Detect which cell encompasses the target text, then output its [x, y] center coordinate. 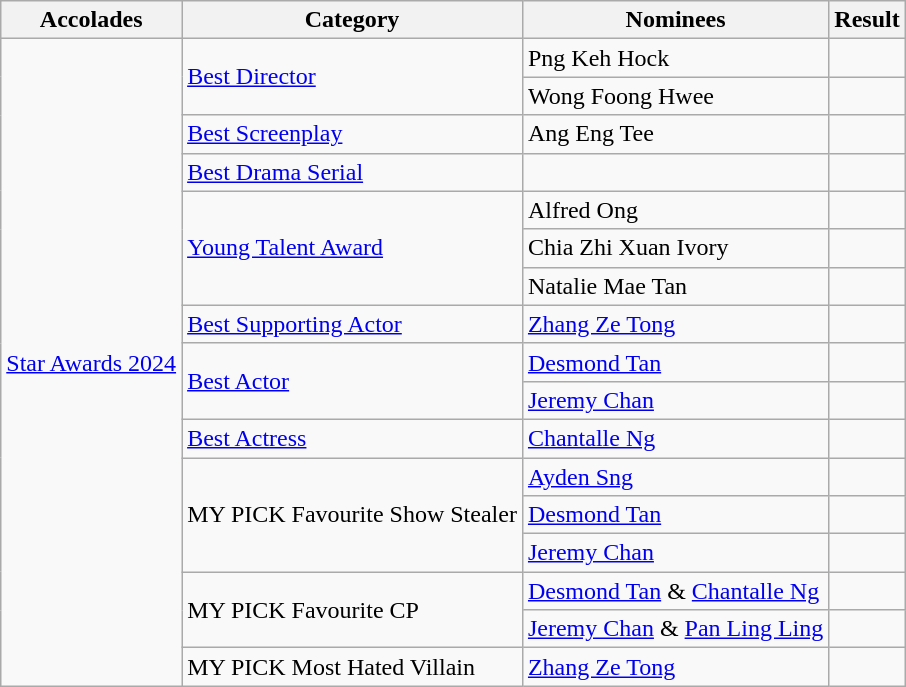
Best Actress [352, 438]
Best Screenplay [352, 134]
Nominees [675, 20]
Young Talent Award [352, 248]
Alfred Ong [675, 210]
Wong Foong Hwee [675, 96]
Star Awards 2024 [92, 362]
Accolades [92, 20]
Jeremy Chan & Pan Ling Ling [675, 629]
Best Actor [352, 381]
Ayden Sng [675, 477]
Natalie Mae Tan [675, 286]
Category [352, 20]
Png Keh Hock [675, 58]
Desmond Tan & Chantalle Ng [675, 591]
MY PICK Favourite CP [352, 610]
Chantalle Ng [675, 438]
Best Director [352, 77]
Best Supporting Actor [352, 324]
MY PICK Favourite Show Stealer [352, 515]
Chia Zhi Xuan Ivory [675, 248]
MY PICK Most Hated Villain [352, 667]
Ang Eng Tee [675, 134]
Best Drama Serial [352, 172]
Result [867, 20]
